Return the (x, y) coordinate for the center point of the cell that contains the specified text.  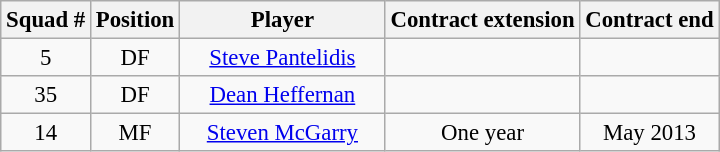
Player (283, 20)
May 2013 (650, 133)
Steven McGarry (283, 133)
Contract extension (482, 20)
MF (136, 133)
Contract end (650, 20)
35 (46, 95)
Dean Heffernan (283, 95)
14 (46, 133)
5 (46, 58)
Squad # (46, 20)
One year (482, 133)
Steve Pantelidis (283, 58)
Position (136, 20)
